Pinpoint the cell where the given text exists, returning its (X, Y) midpoint coordinate. 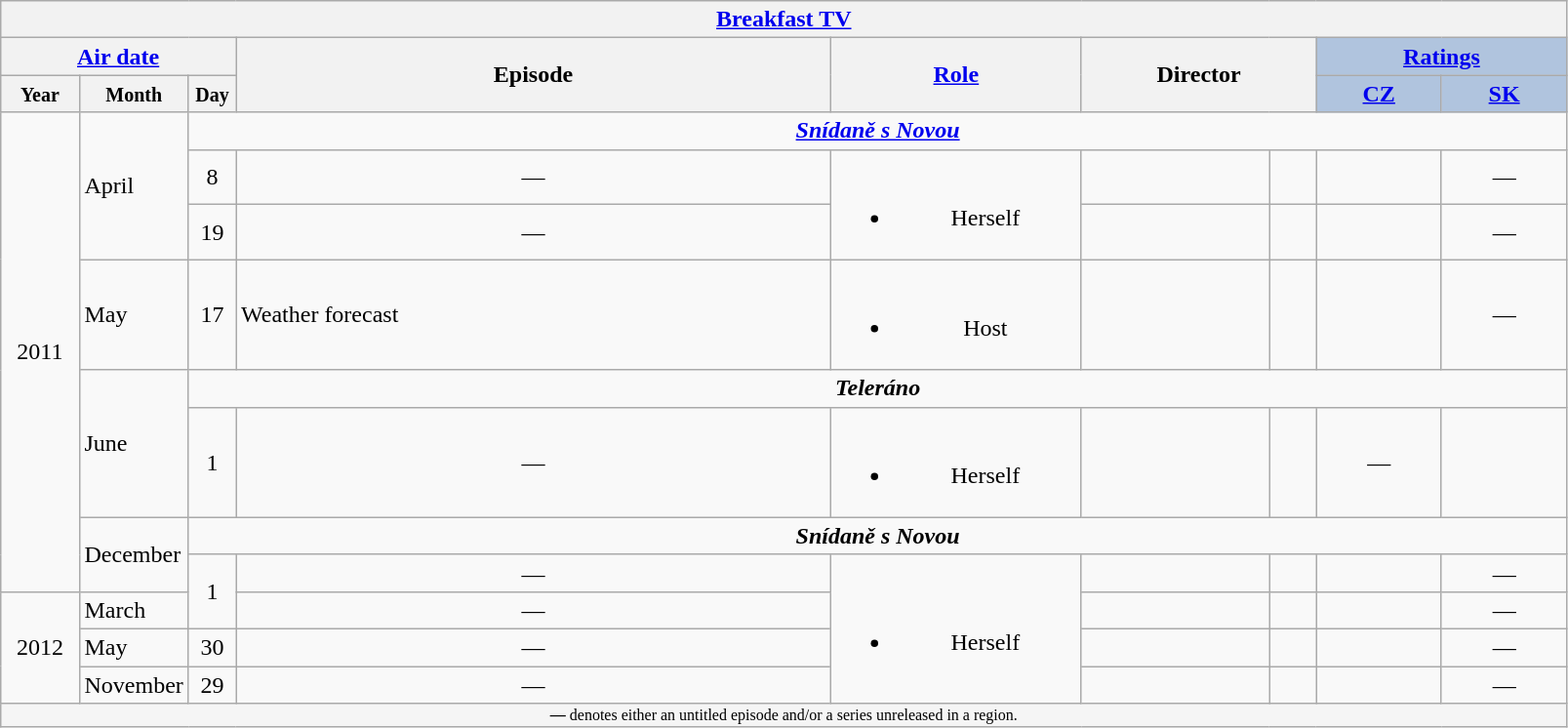
Weather forecast (534, 314)
Ratings (1442, 57)
Role (956, 75)
8 (212, 178)
SK (1504, 94)
2011 (40, 351)
— denotes either an untitled episode and/or a series unreleased in a region. (784, 715)
30 (212, 647)
Teleráno (878, 388)
Episode (534, 75)
Month (134, 94)
29 (212, 684)
Air date (119, 57)
Year (40, 94)
17 (212, 314)
December (134, 554)
CZ (1379, 94)
June (134, 443)
March (134, 610)
Host (956, 314)
2012 (40, 647)
Director (1198, 75)
19 (212, 232)
Day (212, 94)
April (134, 185)
Breakfast TV (784, 20)
November (134, 684)
